Provide the [X, Y] coordinate of the cell's center where the given text is located.  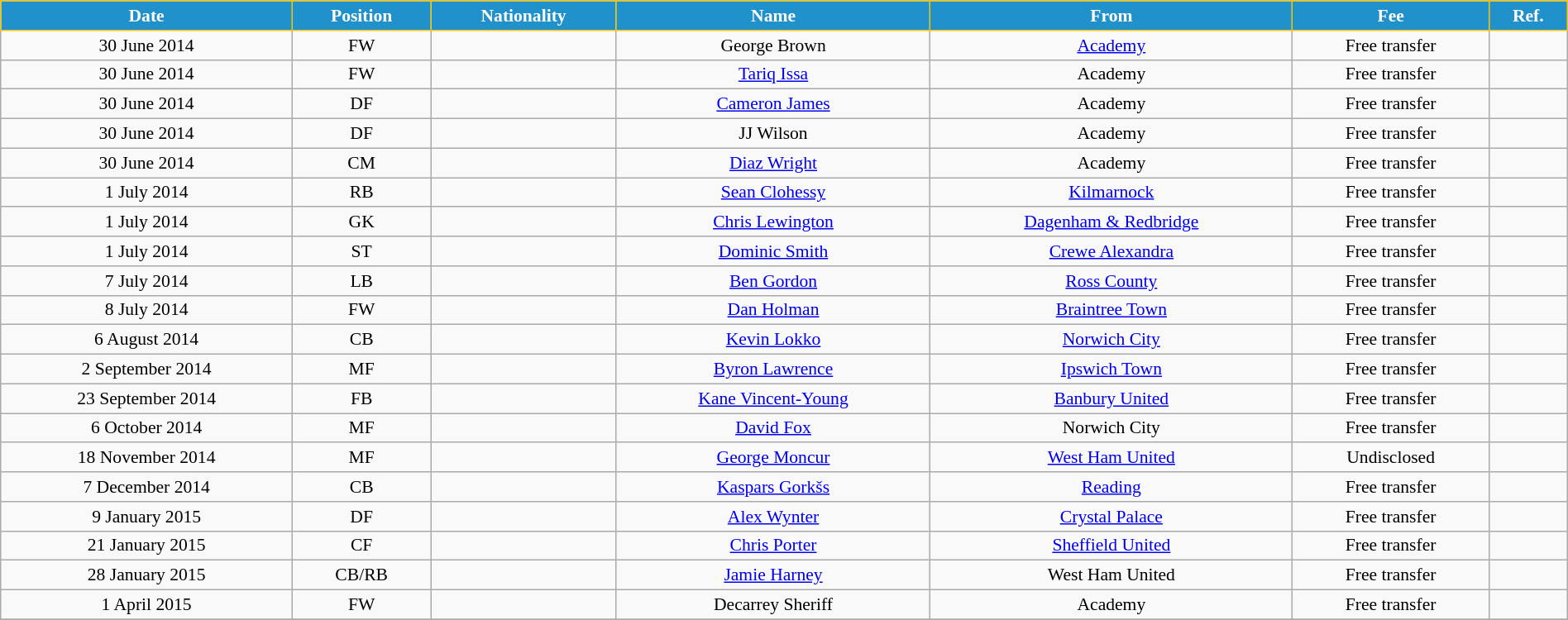
Byron Lawrence [772, 370]
Sean Clohessy [772, 193]
9 January 2015 [147, 517]
CM [361, 163]
George Brown [772, 45]
CF [361, 546]
Alex Wynter [772, 517]
JJ Wilson [772, 134]
1 April 2015 [147, 605]
FB [361, 398]
Name [772, 16]
Ross County [1111, 281]
From [1111, 16]
Braintree Town [1111, 310]
Ref. [1528, 16]
CB/RB [361, 575]
Chris Lewington [772, 222]
Tariq Issa [772, 74]
Reading [1111, 487]
Dan Holman [772, 310]
6 August 2014 [147, 340]
Ben Gordon [772, 281]
Dominic Smith [772, 251]
Kane Vincent-Young [772, 398]
Chris Porter [772, 546]
28 January 2015 [147, 575]
7 December 2014 [147, 487]
8 July 2014 [147, 310]
6 October 2014 [147, 428]
Undisclosed [1391, 458]
18 November 2014 [147, 458]
Kevin Lokko [772, 340]
Kaspars Gorkšs [772, 487]
Position [361, 16]
Dagenham & Redbridge [1111, 222]
Cameron James [772, 104]
LB [361, 281]
21 January 2015 [147, 546]
Decarrey Sheriff [772, 605]
Sheffield United [1111, 546]
David Fox [772, 428]
23 September 2014 [147, 398]
George Moncur [772, 458]
Diaz Wright [772, 163]
Kilmarnock [1111, 193]
RB [361, 193]
Jamie Harney [772, 575]
ST [361, 251]
Crystal Palace [1111, 517]
GK [361, 222]
Crewe Alexandra [1111, 251]
Nationality [523, 16]
Fee [1391, 16]
Date [147, 16]
2 September 2014 [147, 370]
Ipswich Town [1111, 370]
Banbury United [1111, 398]
7 July 2014 [147, 281]
